Capture the cell that displays the provided text and extract its (x, y) central coordinate. 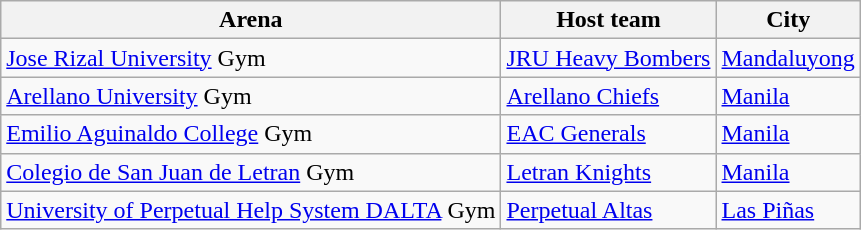
Arellano Chiefs (608, 96)
City (788, 20)
Las Piñas (788, 210)
Arellano University Gym (251, 96)
Jose Rizal University Gym (251, 58)
Host team (608, 20)
JRU Heavy Bombers (608, 58)
Emilio Aguinaldo College Gym (251, 134)
Colegio de San Juan de Letran Gym (251, 172)
EAC Generals (608, 134)
Perpetual Altas (608, 210)
University of Perpetual Help System DALTA Gym (251, 210)
Arena (251, 20)
Mandaluyong (788, 58)
Letran Knights (608, 172)
